Pinpoint the cell where the given text exists, returning its (X, Y) midpoint coordinate. 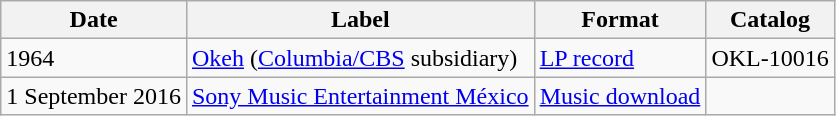
LP record (620, 58)
Catalog (770, 20)
1964 (94, 58)
Label (360, 20)
Date (94, 20)
Format (620, 20)
Music download (620, 96)
1 September 2016 (94, 96)
Sony Music Entertainment México (360, 96)
OKL-10016 (770, 58)
Okeh (Columbia/CBS subsidiary) (360, 58)
